Extract the [X, Y] coordinate from the center of the cell holding the provided text.  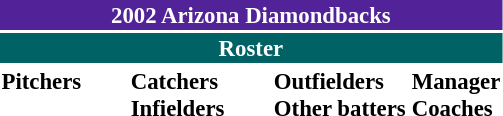
2002 Arizona Diamondbacks [251, 15]
Roster [251, 48]
